Detect which cell encompasses the target text, then output its (X, Y) center coordinate. 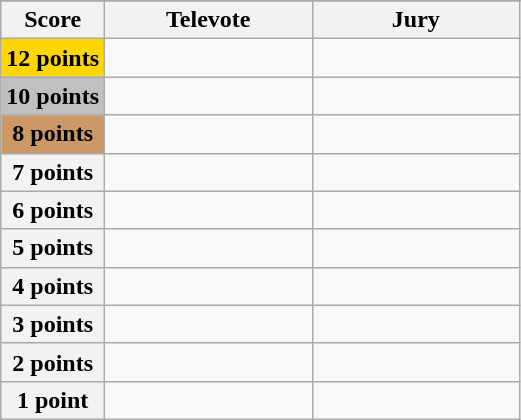
10 points (53, 96)
Score (53, 20)
Televote (209, 20)
8 points (53, 134)
4 points (53, 286)
12 points (53, 58)
5 points (53, 248)
Jury (416, 20)
1 point (53, 400)
6 points (53, 210)
7 points (53, 172)
3 points (53, 324)
2 points (53, 362)
